Extract the (X, Y) coordinate from the center of the cell holding the provided text.  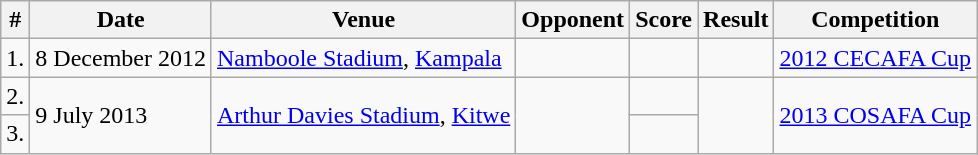
Date (121, 20)
Score (664, 20)
Venue (363, 20)
Arthur Davies Stadium, Kitwe (363, 115)
2013 COSAFA Cup (876, 115)
Result (736, 20)
2012 CECAFA Cup (876, 58)
# (16, 20)
2. (16, 96)
3. (16, 134)
9 July 2013 (121, 115)
Competition (876, 20)
Namboole Stadium, Kampala (363, 58)
Opponent (573, 20)
1. (16, 58)
8 December 2012 (121, 58)
